Extract the [x, y] coordinate from the center of the cell holding the provided text.  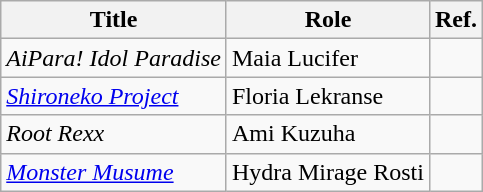
Ami Kuzuha [328, 134]
Monster Musume [114, 172]
Hydra Mirage Rosti [328, 172]
Title [114, 20]
Shironeko Project [114, 96]
AiPara! Idol Paradise [114, 58]
Root Rexx [114, 134]
Ref. [456, 20]
Floria Lekranse [328, 96]
Role [328, 20]
Maia Lucifer [328, 58]
